Determine the (X, Y) coordinate at the center of the cell enclosing the given text.  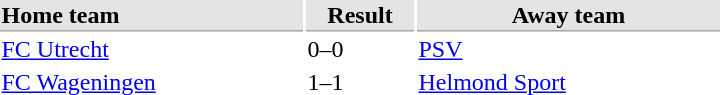
Away team (568, 16)
Result (360, 16)
0–0 (360, 49)
PSV (568, 49)
Home team (152, 16)
FC Utrecht (152, 49)
